Detect which cell encompasses the target text, then output its (X, Y) center coordinate. 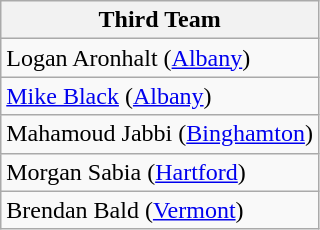
Third Team (160, 20)
Brendan Bald (Vermont) (160, 210)
Morgan Sabia (Hartford) (160, 172)
Mike Black (Albany) (160, 96)
Mahamoud Jabbi (Binghamton) (160, 134)
Logan Aronhalt (Albany) (160, 58)
